Return [X, Y] of the center of cell containing provided text 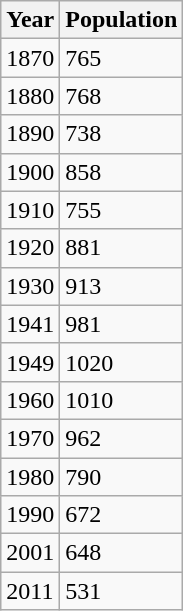
790 [122, 477]
1880 [30, 96]
648 [122, 553]
672 [122, 515]
1949 [30, 362]
531 [122, 591]
913 [122, 286]
1960 [30, 400]
765 [122, 58]
1990 [30, 515]
1870 [30, 58]
755 [122, 210]
1910 [30, 210]
2011 [30, 591]
738 [122, 134]
1980 [30, 477]
Population [122, 20]
1020 [122, 362]
981 [122, 324]
962 [122, 438]
1890 [30, 134]
1930 [30, 286]
881 [122, 248]
2001 [30, 553]
1970 [30, 438]
1941 [30, 324]
Year [30, 20]
768 [122, 96]
1010 [122, 400]
858 [122, 172]
1900 [30, 172]
1920 [30, 248]
